Pinpoint the cell where the given text exists, returning its [x, y] midpoint coordinate. 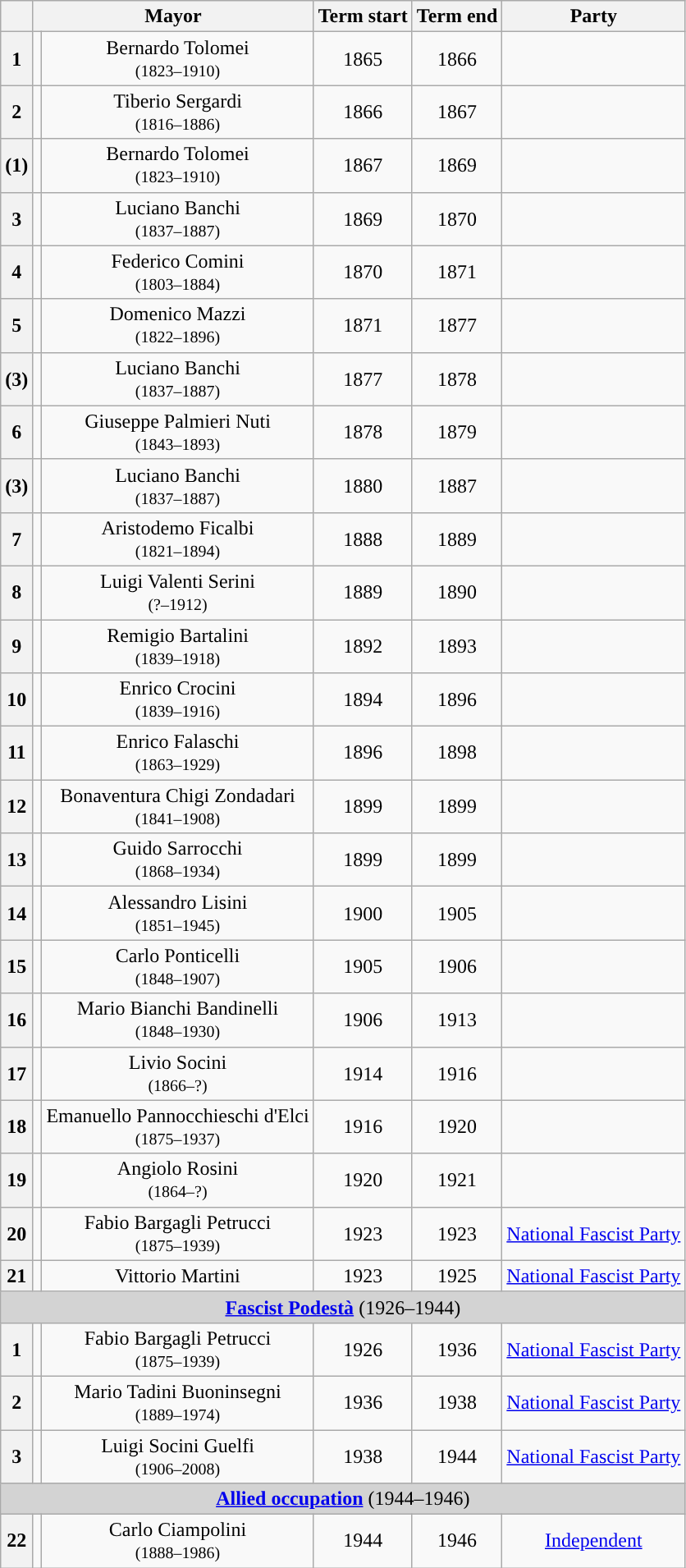
Remigio Bartalini(1839–1918) [177, 645]
Domenico Mazzi(1822–1896) [177, 325]
1879 [457, 432]
Enrico Crocini(1839–1916) [177, 699]
10 [16, 699]
15 [16, 967]
Fascist Podestà (1926–1944) [343, 1307]
11 [16, 754]
Alessandro Lisini(1851–1945) [177, 913]
Tiberio Sergardi(1816–1886) [177, 112]
20 [16, 1233]
12 [16, 806]
Term start [363, 16]
4 [16, 273]
16 [16, 1020]
Mario Bianchi Bandinelli(1848–1930) [177, 1020]
Vittorio Martini [177, 1276]
(1) [16, 166]
1865 [363, 59]
Term end [457, 16]
Mario Tadini Buoninsegni(1889–1974) [177, 1402]
13 [16, 860]
1887 [457, 486]
1900 [363, 913]
Giuseppe Palmieri Nuti(1843–1893) [177, 432]
1925 [457, 1276]
Independent [594, 1542]
19 [16, 1181]
17 [16, 1074]
1880 [363, 486]
Federico Comini(1803–1884) [177, 273]
6 [16, 432]
Bonaventura Chigi Zondadari(1841–1908) [177, 806]
Guido Sarrocchi(1868–1934) [177, 860]
Enrico Falaschi(1863–1929) [177, 754]
1913 [457, 1020]
8 [16, 593]
Party [594, 16]
1946 [457, 1542]
5 [16, 325]
7 [16, 539]
Aristodemo Ficalbi(1821–1894) [177, 539]
1894 [363, 699]
14 [16, 913]
Luigi Socini Guelfi(1906–2008) [177, 1456]
Carlo Ponticelli(1848–1907) [177, 967]
1890 [457, 593]
21 [16, 1276]
1892 [363, 645]
1898 [457, 754]
1921 [457, 1181]
Mayor [173, 16]
Livio Socini(1866–?) [177, 1074]
Angiolo Rosini(1864–?) [177, 1181]
1914 [363, 1074]
22 [16, 1542]
9 [16, 645]
1888 [363, 539]
Allied occupation (1944–1946) [343, 1499]
Carlo Ciampolini(1888–1986) [177, 1542]
1893 [457, 645]
Luigi Valenti Serini(?–1912) [177, 593]
1926 [363, 1350]
Emanuello Pannocchieschi d'Elci(1875–1937) [177, 1126]
18 [16, 1126]
